Return the [X, Y] coordinate for the center point of the cell that contains the specified text.  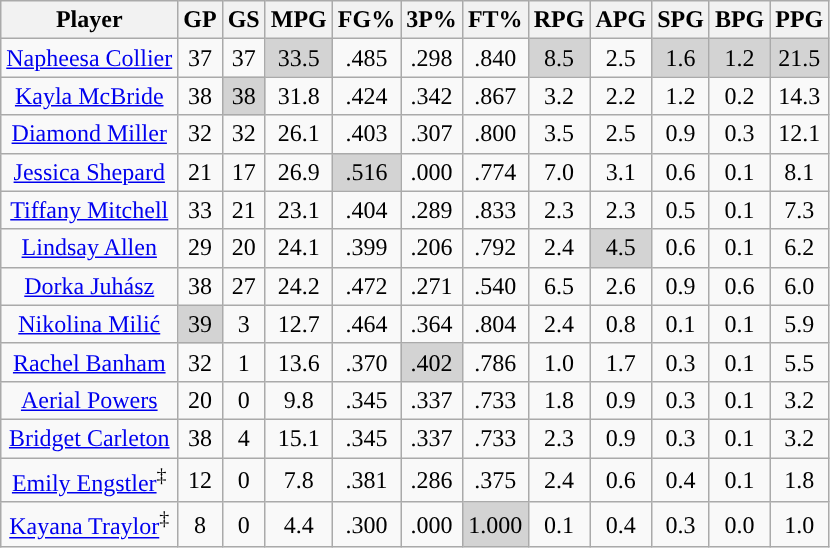
Player [90, 20]
.540 [495, 286]
3P% [432, 20]
.485 [366, 58]
24.1 [298, 248]
.206 [432, 248]
12.1 [800, 134]
Napheesa Collier [90, 58]
26.9 [298, 172]
8.1 [800, 172]
.342 [432, 96]
SPG [681, 20]
13.6 [298, 362]
8.5 [559, 58]
.402 [432, 362]
3.1 [621, 172]
14.3 [800, 96]
6.0 [800, 286]
17 [244, 172]
.800 [495, 134]
5.5 [800, 362]
.403 [366, 134]
Kayla McBride [90, 96]
.516 [366, 172]
RPG [559, 20]
.424 [366, 96]
7.0 [559, 172]
.375 [495, 480]
1.6 [681, 58]
Lindsay Allen [90, 248]
.792 [495, 248]
.307 [432, 134]
FG% [366, 20]
.381 [366, 480]
27 [244, 286]
31.8 [298, 96]
.867 [495, 96]
3 [244, 324]
.833 [495, 210]
APG [621, 20]
21.5 [800, 58]
0.8 [621, 324]
GS [244, 20]
FT% [495, 20]
.300 [366, 524]
0.5 [681, 210]
2.2 [621, 96]
.286 [432, 480]
.298 [432, 58]
Dorka Juhász [90, 286]
Rachel Banham [90, 362]
33 [200, 210]
Aerial Powers [90, 400]
Nikolina Milić [90, 324]
7.3 [800, 210]
Bridget Carleton [90, 438]
3.5 [559, 134]
29 [200, 248]
Emily Engstler‡ [90, 480]
.370 [366, 362]
.472 [366, 286]
6.5 [559, 286]
Tiffany Mitchell [90, 210]
39 [200, 324]
.404 [366, 210]
0.2 [739, 96]
GP [200, 20]
.774 [495, 172]
4.5 [621, 248]
1.000 [495, 524]
23.1 [298, 210]
12 [200, 480]
MPG [298, 20]
PPG [800, 20]
.786 [495, 362]
2.6 [621, 286]
1.7 [621, 362]
4 [244, 438]
9.8 [298, 400]
.399 [366, 248]
24.2 [298, 286]
5.9 [800, 324]
.840 [495, 58]
Diamond Miller [90, 134]
.289 [432, 210]
1 [244, 362]
12.7 [298, 324]
.804 [495, 324]
Kayana Traylor‡ [90, 524]
15.1 [298, 438]
33.5 [298, 58]
7.8 [298, 480]
Jessica Shepard [90, 172]
BPG [739, 20]
0.0 [739, 524]
4.4 [298, 524]
6.2 [800, 248]
.271 [432, 286]
.364 [432, 324]
8 [200, 524]
.464 [366, 324]
26.1 [298, 134]
